For the text-containing cell, return its midpoint in (X, Y) coordinate format. 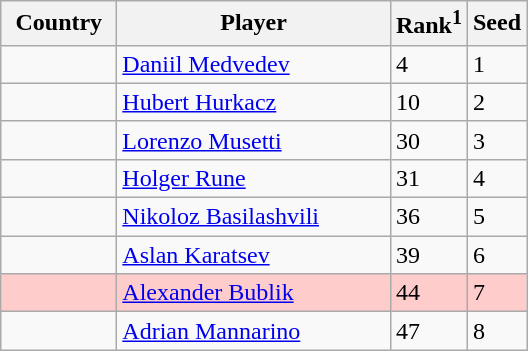
36 (428, 217)
Lorenzo Musetti (254, 140)
1 (496, 64)
Holger Rune (254, 178)
31 (428, 178)
2 (496, 102)
47 (428, 331)
3 (496, 140)
10 (428, 102)
6 (496, 255)
Player (254, 24)
Rank1 (428, 24)
7 (496, 293)
Hubert Hurkacz (254, 102)
5 (496, 217)
30 (428, 140)
Seed (496, 24)
39 (428, 255)
Nikoloz Basilashvili (254, 217)
Country (59, 24)
Alexander Bublik (254, 293)
8 (496, 331)
Aslan Karatsev (254, 255)
Daniil Medvedev (254, 64)
44 (428, 293)
Adrian Mannarino (254, 331)
